Capture the cell that displays the provided text and extract its [X, Y] central coordinate. 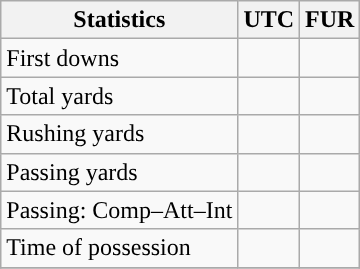
Statistics [120, 20]
UTC [269, 20]
Total yards [120, 96]
FUR [330, 20]
Rushing yards [120, 134]
First downs [120, 58]
Time of possession [120, 248]
Passing yards [120, 172]
Passing: Comp–Att–Int [120, 210]
